For the text-containing cell, return its midpoint in [X, Y] coordinate format. 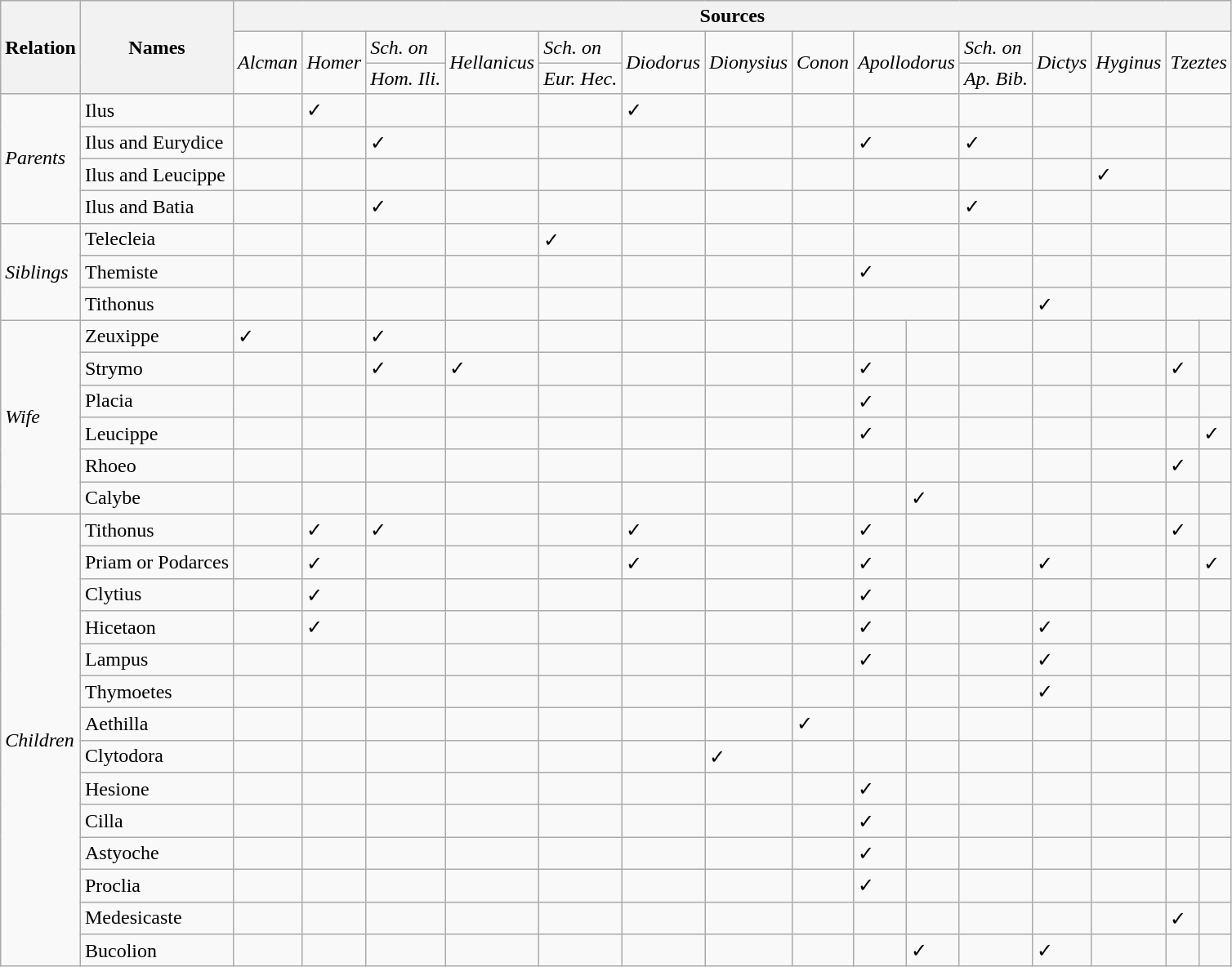
Homer [334, 63]
Cilla [157, 821]
Rhoeo [157, 466]
Alcman [268, 63]
Hesione [157, 789]
Zeuxippe [157, 336]
Ap. Bib. [995, 78]
Sources [733, 16]
Calybe [157, 498]
Priam or Podarces [157, 563]
Tzeztes [1199, 63]
Children [41, 740]
Bucolion [157, 951]
Aethilla [157, 724]
Ilus and Batia [157, 207]
Parents [41, 158]
Hellanicus [492, 63]
Telecleia [157, 239]
Proclia [157, 885]
Themiste [157, 272]
Clytius [157, 595]
Placia [157, 401]
Apollodorus [907, 63]
Thymoetes [157, 692]
Clytodora [157, 756]
Wife [41, 417]
Hom. Ili. [405, 78]
Medesicaste [157, 918]
Ilus and Leucippe [157, 175]
Dictys [1061, 63]
Diodorus [663, 63]
Strymo [157, 368]
Names [157, 47]
Relation [41, 47]
Lampus [157, 660]
Ilus [157, 110]
Ilus and Eurydice [157, 142]
Dionysius [748, 63]
Hyginus [1129, 63]
Hicetaon [157, 627]
Conon [824, 63]
Leucippe [157, 434]
Astyoche [157, 853]
Siblings [41, 271]
Eur. Hec. [580, 78]
